Determine the [X, Y] coordinate at the center of the cell enclosing the given text.  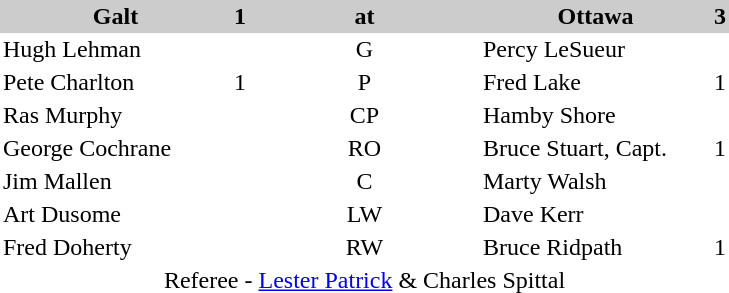
Jim Mallen [116, 182]
Dave Kerr [596, 214]
C [364, 182]
Pete Charlton [116, 82]
RW [364, 248]
P [364, 82]
Hamby Shore [596, 116]
Galt [116, 16]
Fred Doherty [116, 248]
CP [364, 116]
LW [364, 214]
RO [364, 148]
Bruce Ridpath [596, 248]
Ras Murphy [116, 116]
G [364, 50]
George Cochrane [116, 148]
Art Dusome [116, 214]
Bruce Stuart, Capt. [596, 148]
Hugh Lehman [116, 50]
Ottawa [596, 16]
Percy LeSueur [596, 50]
Marty Walsh [596, 182]
3 [720, 16]
at [364, 16]
Fred Lake [596, 82]
